For the text-containing cell, return its midpoint in [X, Y] coordinate format. 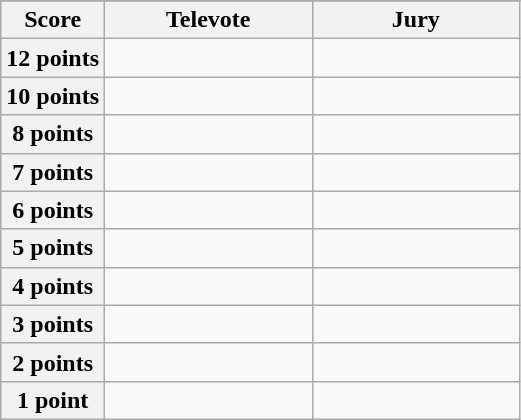
1 point [53, 400]
3 points [53, 324]
10 points [53, 96]
4 points [53, 286]
6 points [53, 210]
12 points [53, 58]
Televote [209, 20]
8 points [53, 134]
5 points [53, 248]
7 points [53, 172]
2 points [53, 362]
Score [53, 20]
Jury [416, 20]
